Provide the (X, Y) coordinate of the cell's center where the given text is located.  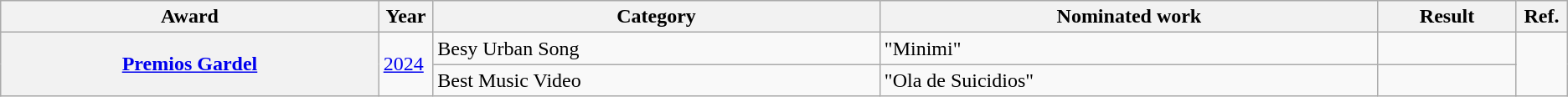
"Minimi" (1129, 48)
Ref. (1542, 17)
"Ola de Suicidios" (1129, 80)
Best Music Video (657, 80)
Award (189, 17)
Nominated work (1129, 17)
Premios Gardel (189, 64)
2024 (405, 64)
Besy Urban Song (657, 48)
Category (657, 17)
Result (1447, 17)
Year (405, 17)
